Search for the cell housing the specified text and yield its [x, y] center coordinate. 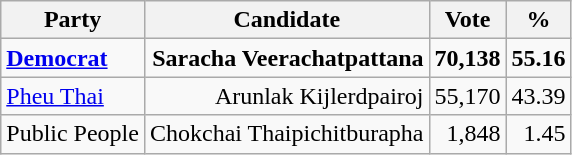
1,848 [468, 134]
Arunlak Kijlerdpairoj [286, 96]
43.39 [538, 96]
% [538, 20]
55.16 [538, 58]
Democrat [73, 58]
Public People [73, 134]
55,170 [468, 96]
Saracha Veerachatpattana [286, 58]
Party [73, 20]
Pheu Thai [73, 96]
1.45 [538, 134]
70,138 [468, 58]
Chokchai Thaipichitburapha [286, 134]
Vote [468, 20]
Candidate [286, 20]
